Capture the cell that displays the provided text and extract its (X, Y) central coordinate. 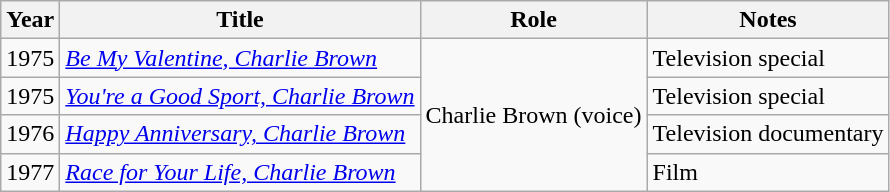
Film (768, 172)
1976 (30, 134)
Television documentary (768, 134)
Notes (768, 20)
Year (30, 20)
Happy Anniversary, Charlie Brown (240, 134)
Role (534, 20)
Title (240, 20)
Be My Valentine, Charlie Brown (240, 58)
1977 (30, 172)
Charlie Brown (voice) (534, 115)
Race for Your Life, Charlie Brown (240, 172)
You're a Good Sport, Charlie Brown (240, 96)
